Detect which cell encompasses the target text, then output its (x, y) center coordinate. 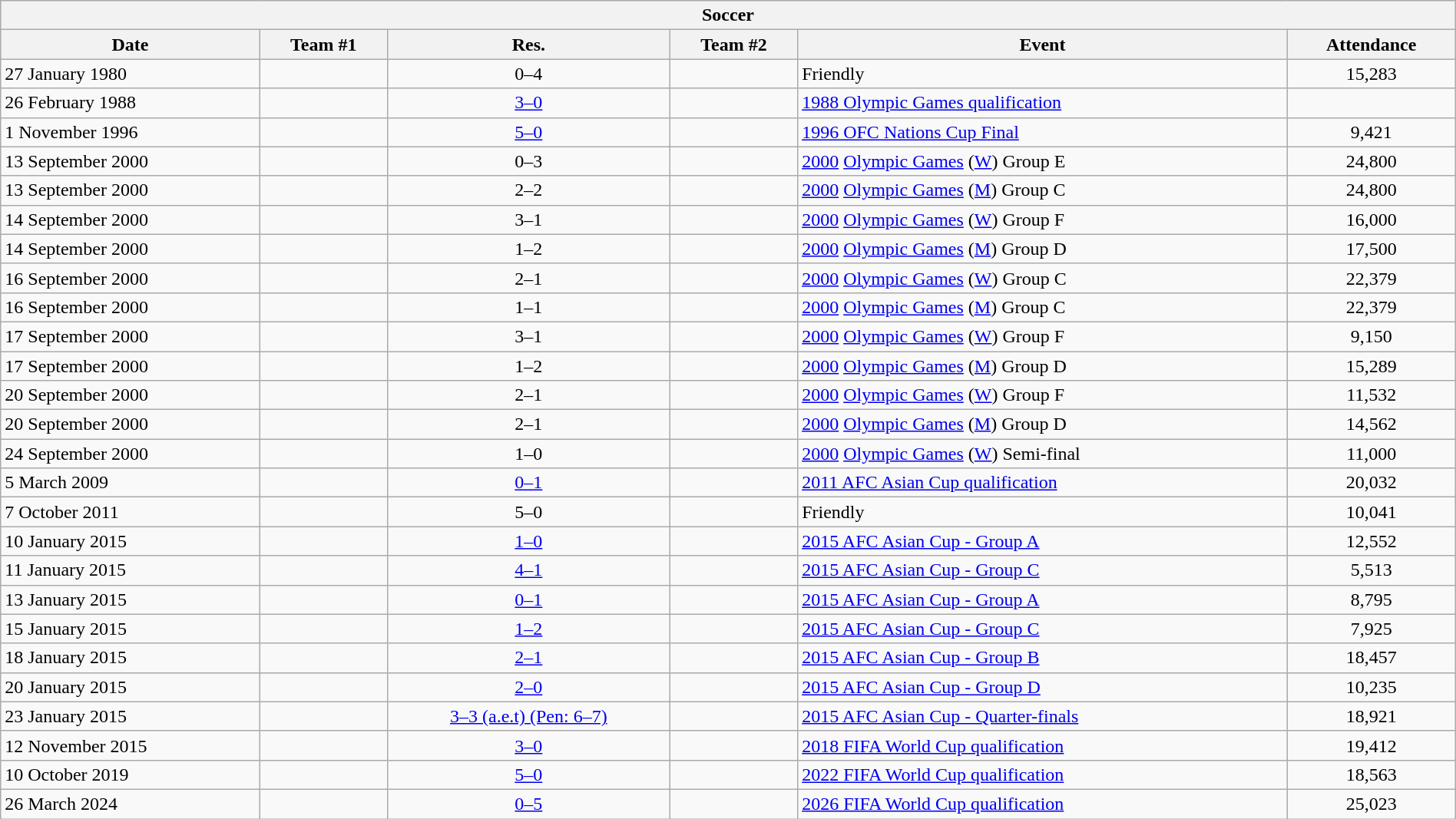
12,552 (1372, 541)
27 January 1980 (131, 74)
17,500 (1372, 249)
2022 FIFA World Cup qualification (1043, 774)
5,513 (1372, 570)
18,921 (1372, 716)
13 January 2015 (131, 599)
26 March 2024 (131, 804)
10 January 2015 (131, 541)
20 January 2015 (131, 687)
25,023 (1372, 804)
7,925 (1372, 629)
2015 AFC Asian Cup - Quarter-finals (1043, 716)
2–0 (528, 687)
1996 OFC Nations Cup Final (1043, 132)
8,795 (1372, 599)
0–4 (528, 74)
0–3 (528, 161)
2000 Olympic Games (W) Group E (1043, 161)
18,563 (1372, 774)
5 March 2009 (131, 483)
14,562 (1372, 424)
10,235 (1372, 687)
Team #1 (323, 45)
18,457 (1372, 658)
26 February 1988 (131, 103)
1 November 1996 (131, 132)
9,421 (1372, 132)
2011 AFC Asian Cup qualification (1043, 483)
1–1 (528, 307)
10,041 (1372, 512)
2026 FIFA World Cup qualification (1043, 804)
18 January 2015 (131, 658)
4–1 (528, 570)
2000 Olympic Games (W) Group C (1043, 278)
24 September 2000 (131, 454)
16,000 (1372, 220)
11,532 (1372, 395)
2015 AFC Asian Cup - Group B (1043, 658)
Res. (528, 45)
11 January 2015 (131, 570)
1988 Olympic Games qualification (1043, 103)
Team #2 (733, 45)
9,150 (1372, 336)
19,412 (1372, 745)
15 January 2015 (131, 629)
10 October 2019 (131, 774)
Date (131, 45)
2–2 (528, 190)
3–3 (a.e.t) (Pen: 6–7) (528, 716)
2015 AFC Asian Cup - Group D (1043, 687)
2018 FIFA World Cup qualification (1043, 745)
0–5 (528, 804)
11,000 (1372, 454)
Attendance (1372, 45)
Event (1043, 45)
15,289 (1372, 366)
15,283 (1372, 74)
23 January 2015 (131, 716)
12 November 2015 (131, 745)
7 October 2011 (131, 512)
Soccer (728, 15)
20,032 (1372, 483)
2000 Olympic Games (W) Semi-final (1043, 454)
